Detect which cell encompasses the target text, then output its (X, Y) center coordinate. 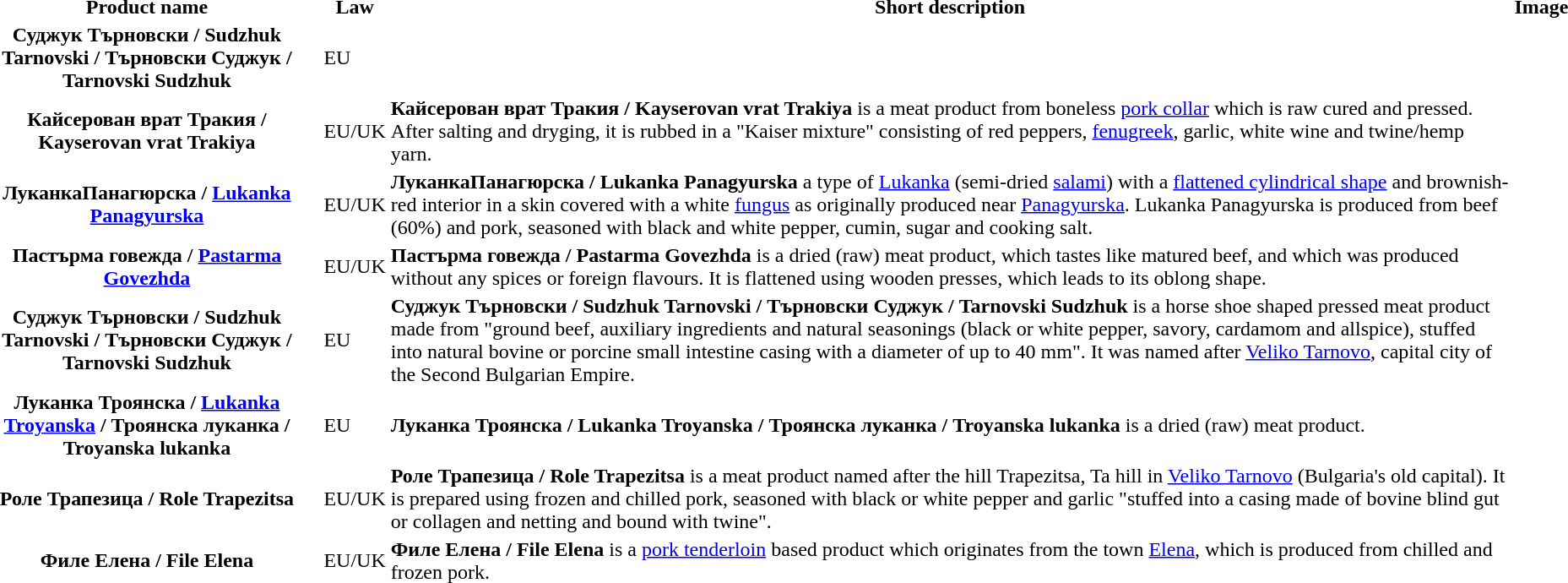
Луканка Троянска / Lukanka Troyanska / Троянска луканка / Troyanska lukanka is a dried (raw) meat product. (950, 425)
